Locate the cell with the specified text and output its [X, Y] center coordinate. 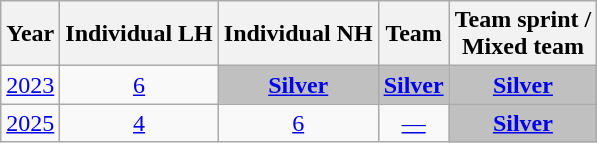
Team [414, 34]
Year [30, 34]
Individual LH [139, 34]
4 [139, 123]
Individual NH [298, 34]
Team sprint /Mixed team [523, 34]
— [414, 123]
2025 [30, 123]
2023 [30, 85]
